Scan for the cell matching the given text and deliver its [X, Y] coordinate at center. 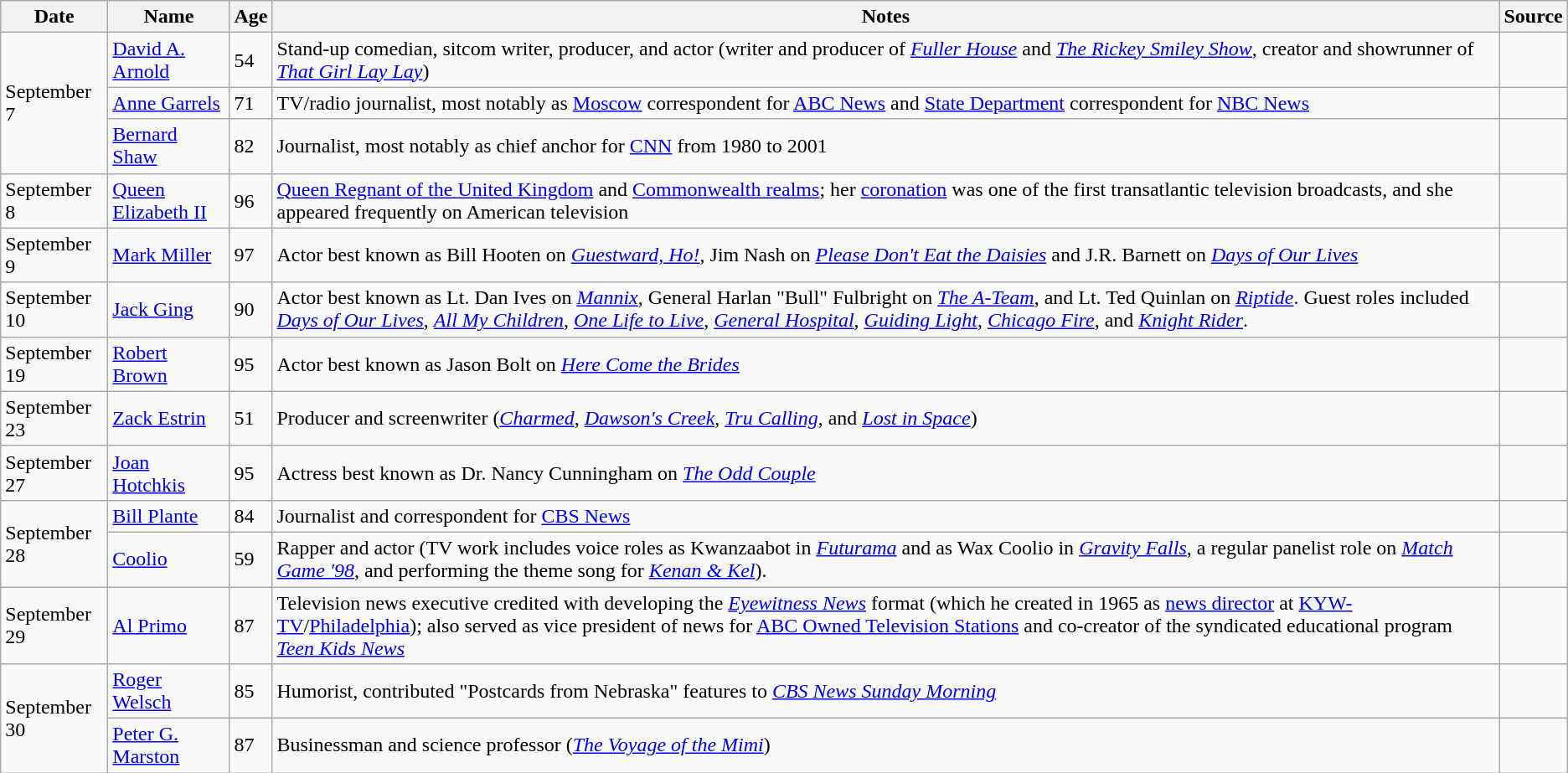
September 19 [54, 363]
Coolio [169, 559]
TV/radio journalist, most notably as Moscow correspondent for ABC News and State Department correspondent for NBC News [886, 103]
September 7 [54, 103]
September 10 [54, 310]
Producer and screenwriter (Charmed, Dawson's Creek, Tru Calling, and Lost in Space) [886, 419]
Name [169, 17]
September 9 [54, 255]
85 [251, 692]
September 28 [54, 543]
51 [251, 419]
Joan Hotchkis [169, 472]
Peter G. Marston [169, 745]
54 [251, 60]
Age [251, 17]
82 [251, 146]
71 [251, 103]
Actor best known as Bill Hooten on Guestward, Ho!, Jim Nash on Please Don't Eat the Daisies and J.R. Barnett on Days of Our Lives [886, 255]
96 [251, 201]
September 30 [54, 719]
Actor best known as Jason Bolt on Here Come the Brides [886, 363]
97 [251, 255]
90 [251, 310]
Journalist, most notably as chief anchor for CNN from 1980 to 2001 [886, 146]
Date [54, 17]
September 29 [54, 625]
Jack Ging [169, 310]
Anne Garrels [169, 103]
Al Primo [169, 625]
Mark Miller [169, 255]
David A. Arnold [169, 60]
Zack Estrin [169, 419]
Bill Plante [169, 516]
Humorist, contributed "Postcards from Nebraska" features to CBS News Sunday Morning [886, 692]
Businessman and science professor (The Voyage of the Mimi) [886, 745]
Actress best known as Dr. Nancy Cunningham on The Odd Couple [886, 472]
Robert Brown [169, 363]
Source [1533, 17]
Bernard Shaw [169, 146]
Journalist and correspondent for CBS News [886, 516]
Notes [886, 17]
September 27 [54, 472]
59 [251, 559]
84 [251, 516]
Queen Elizabeth II [169, 201]
Roger Welsch [169, 692]
September 8 [54, 201]
September 23 [54, 419]
